Return (X, Y) of the center of cell containing provided text 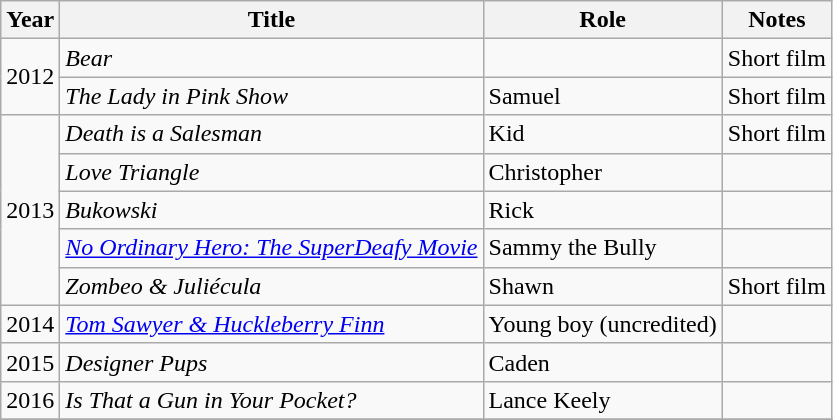
Kid (602, 134)
Sammy the Bully (602, 248)
Role (602, 20)
2013 (30, 210)
Designer Pups (272, 362)
Title (272, 20)
Tom Sawyer & Huckleberry Finn (272, 324)
2016 (30, 400)
Zombeo & Juliécula (272, 286)
Young boy (uncredited) (602, 324)
2015 (30, 362)
Caden (602, 362)
No Ordinary Hero: The SuperDeafy Movie (272, 248)
Shawn (602, 286)
Love Triangle (272, 172)
Death is a Salesman (272, 134)
Bear (272, 58)
Christopher (602, 172)
2014 (30, 324)
Bukowski (272, 210)
Year (30, 20)
The Lady in Pink Show (272, 96)
Notes (776, 20)
Is That a Gun in Your Pocket? (272, 400)
Samuel (602, 96)
2012 (30, 77)
Lance Keely (602, 400)
Rick (602, 210)
